Search for the cell housing the specified text and yield its (X, Y) center coordinate. 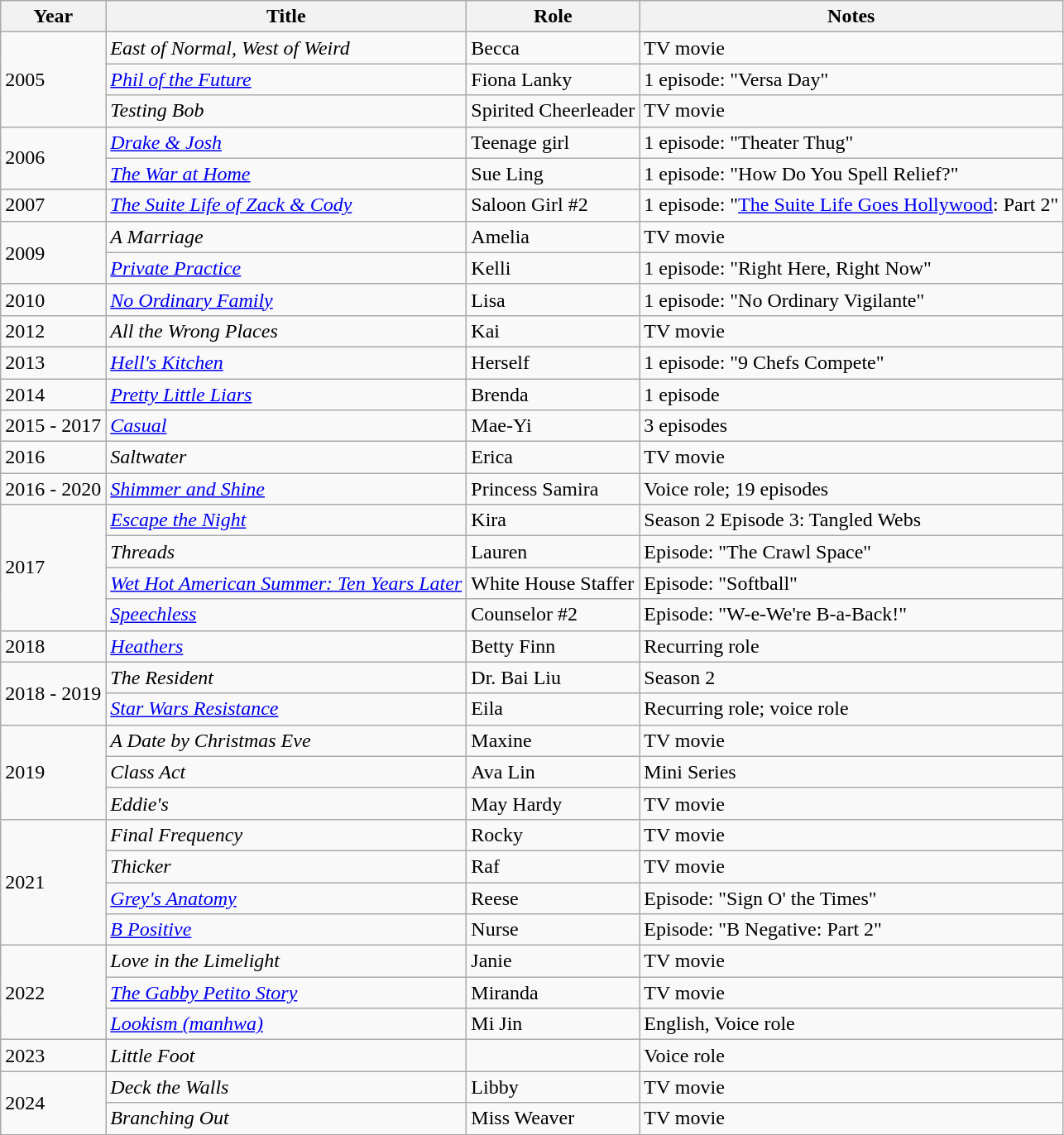
2017 (53, 567)
Miranda (553, 993)
Lookism (manhwa) (286, 1024)
2005 (53, 79)
Final Frequency (286, 835)
Rocky (553, 835)
Ava Lin (553, 772)
Nurse (553, 930)
2007 (53, 205)
Kira (553, 520)
Threads (286, 552)
Episode: "W-e-We're B-a-Back!" (851, 615)
Teenage girl (553, 142)
Love in the Limelight (286, 961)
Voice role; 19 episodes (851, 489)
Pretty Little Liars (286, 395)
Phil of the Future (286, 79)
Kai (553, 331)
Saltwater (286, 457)
Little Foot (286, 1056)
1 episode: "Versa Day" (851, 79)
A Date by Christmas Eve (286, 740)
2014 (53, 395)
Mae-Yi (553, 426)
Deck the Walls (286, 1087)
The War at Home (286, 174)
Janie (553, 961)
1 episode: "Theater Thug" (851, 142)
1 episode: "No Ordinary Vigilante" (851, 299)
Amelia (553, 237)
Class Act (286, 772)
2024 (53, 1103)
Star Wars Resistance (286, 709)
Speechless (286, 615)
Kelli (553, 268)
Episode: "Sign O' the Times" (851, 898)
Wet Hot American Summer: Ten Years Later (286, 583)
All the Wrong Places (286, 331)
1 episode: "The Suite Life Goes Hollywood: Part 2" (851, 205)
Episode: "B Negative: Part 2" (851, 930)
Hell's Kitchen (286, 362)
A Marriage (286, 237)
The Resident (286, 678)
Reese (553, 898)
Libby (553, 1087)
2021 (53, 882)
Casual (286, 426)
Raf (553, 866)
Saloon Girl #2 (553, 205)
1 episode: "Right Here, Right Now" (851, 268)
1 episode (851, 395)
2013 (53, 362)
B Positive (286, 930)
Testing Bob (286, 111)
Lauren (553, 552)
The Suite Life of Zack & Cody (286, 205)
2015 - 2017 (53, 426)
White House Staffer (553, 583)
No Ordinary Family (286, 299)
Miss Weaver (553, 1118)
2016 (53, 457)
Spirited Cheerleader (553, 111)
Branching Out (286, 1118)
Grey's Anatomy (286, 898)
Heathers (286, 646)
Lisa (553, 299)
Private Practice (286, 268)
Dr. Bai Liu (553, 678)
2018 - 2019 (53, 693)
Fiona Lanky (553, 79)
Eddie's (286, 803)
Betty Finn (553, 646)
Voice role (851, 1056)
Princess Samira (553, 489)
3 episodes (851, 426)
Shimmer and Shine (286, 489)
Season 2 Episode 3: Tangled Webs (851, 520)
2019 (53, 772)
2009 (53, 252)
2012 (53, 331)
2018 (53, 646)
Escape the Night (286, 520)
Recurring role; voice role (851, 709)
2010 (53, 299)
East of Normal, West of Weird (286, 48)
Season 2 (851, 678)
Notes (851, 17)
English, Voice role (851, 1024)
2006 (53, 158)
The Gabby Petito Story (286, 993)
Eila (553, 709)
Sue Ling (553, 174)
Recurring role (851, 646)
2016 - 2020 (53, 489)
Thicker (286, 866)
2022 (53, 993)
Counselor #2 (553, 615)
Mi Jin (553, 1024)
Title (286, 17)
1 episode: "9 Chefs Compete" (851, 362)
Maxine (553, 740)
Role (553, 17)
May Hardy (553, 803)
Erica (553, 457)
Episode: "The Crawl Space" (851, 552)
2023 (53, 1056)
Drake & Josh (286, 142)
Herself (553, 362)
Brenda (553, 395)
Becca (553, 48)
1 episode: "How Do You Spell Relief?" (851, 174)
Episode: "Softball" (851, 583)
Mini Series (851, 772)
Year (53, 17)
